Extract the (X, Y) coordinate from the center of the cell holding the provided text.  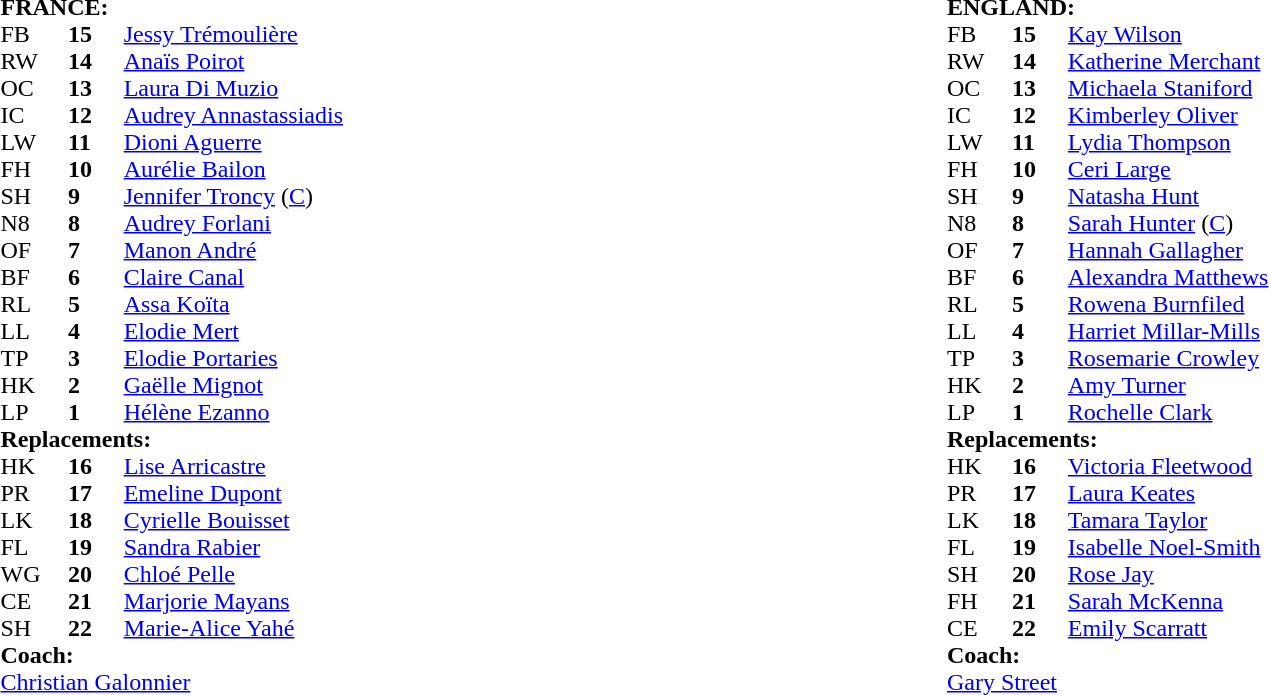
Audrey Annastassiadis (328, 116)
Chloé Pelle (328, 574)
Laura Di Muzio (328, 88)
Claire Canal (328, 278)
Elodie Mert (328, 332)
Jennifer Troncy (C) (328, 196)
Emeline Dupont (328, 494)
Cyrielle Bouisset (328, 520)
Assa Koïta (328, 304)
Gaëlle Mignot (328, 386)
Marjorie Mayans (328, 602)
Elodie Portaries (328, 358)
Jessy Trémoulière (328, 34)
Hélène Ezanno (328, 412)
Sandra Rabier (328, 548)
Coach: (470, 656)
Lise Arricastre (328, 466)
Manon André (328, 250)
Replacements: (470, 440)
Marie-Alice Yahé (328, 628)
Christian Galonnier (470, 682)
Audrey Forlani (328, 224)
Anaïs Poirot (328, 62)
Aurélie Bailon (328, 170)
Dioni Aguerre (328, 142)
WG (34, 574)
